Locate the cell with the specified text and output its [x, y] center coordinate. 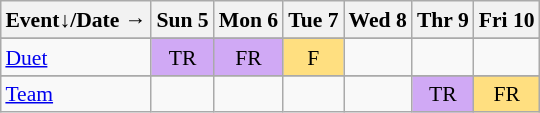
Team [76, 94]
Event↓/Date → [76, 20]
Thr 9 [443, 20]
Duet [76, 56]
Mon 6 [248, 20]
Tue 7 [313, 20]
Fri 10 [507, 20]
Wed 8 [378, 20]
Sun 5 [182, 20]
F [313, 56]
